Return [X, Y] of the center of cell containing provided text 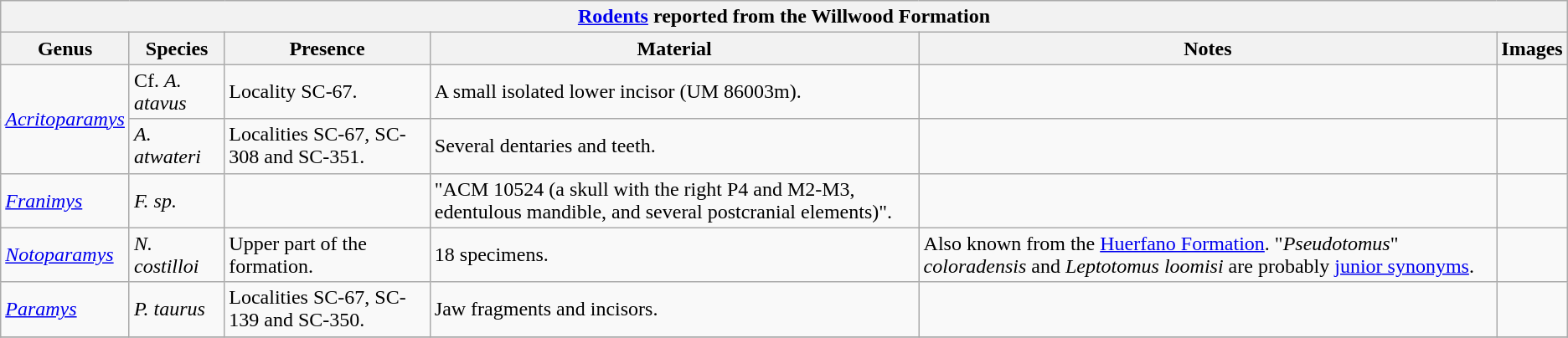
Acritoparamys [65, 119]
N. costilloi [176, 254]
A. atwateri [176, 146]
Species [176, 49]
"ACM 10524 (a skull with the right P4 and M2-M3, edentulous mandible, and several postcranial elements)". [674, 201]
Franimys [65, 201]
Genus [65, 49]
Paramys [65, 310]
Notes [1208, 49]
F. sp. [176, 201]
Locality SC-67. [327, 92]
Also known from the Huerfano Formation. "Pseudotomus" coloradensis and Leptotomus loomisi are probably junior synonyms. [1208, 254]
Presence [327, 49]
Notoparamys [65, 254]
P. taurus [176, 310]
Localities SC-67, SC-139 and SC-350. [327, 310]
Material [674, 49]
Several dentaries and teeth. [674, 146]
Images [1532, 49]
Upper part of the formation. [327, 254]
Jaw fragments and incisors. [674, 310]
Localities SC-67, SC-308 and SC-351. [327, 146]
Cf. A. atavus [176, 92]
18 specimens. [674, 254]
A small isolated lower incisor (UM 86003m). [674, 92]
Rodents reported from the Willwood Formation [784, 17]
